Capture the cell that displays the provided text and extract its (X, Y) central coordinate. 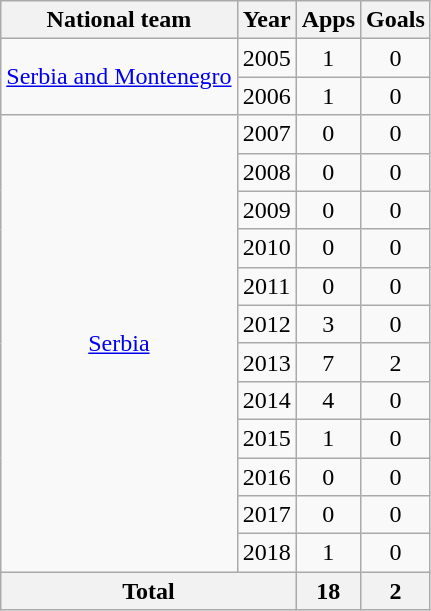
National team (119, 20)
2018 (266, 553)
2005 (266, 58)
2009 (266, 210)
Serbia and Montenegro (119, 77)
Apps (328, 20)
Year (266, 20)
7 (328, 362)
2007 (266, 134)
2011 (266, 286)
2017 (266, 515)
Total (148, 591)
3 (328, 324)
2014 (266, 400)
2010 (266, 248)
Serbia (119, 344)
4 (328, 400)
2006 (266, 96)
2015 (266, 438)
18 (328, 591)
Goals (396, 20)
2008 (266, 172)
2016 (266, 477)
2013 (266, 362)
2012 (266, 324)
